Output the (X, Y) coordinate of the center of the cell containing the given text.  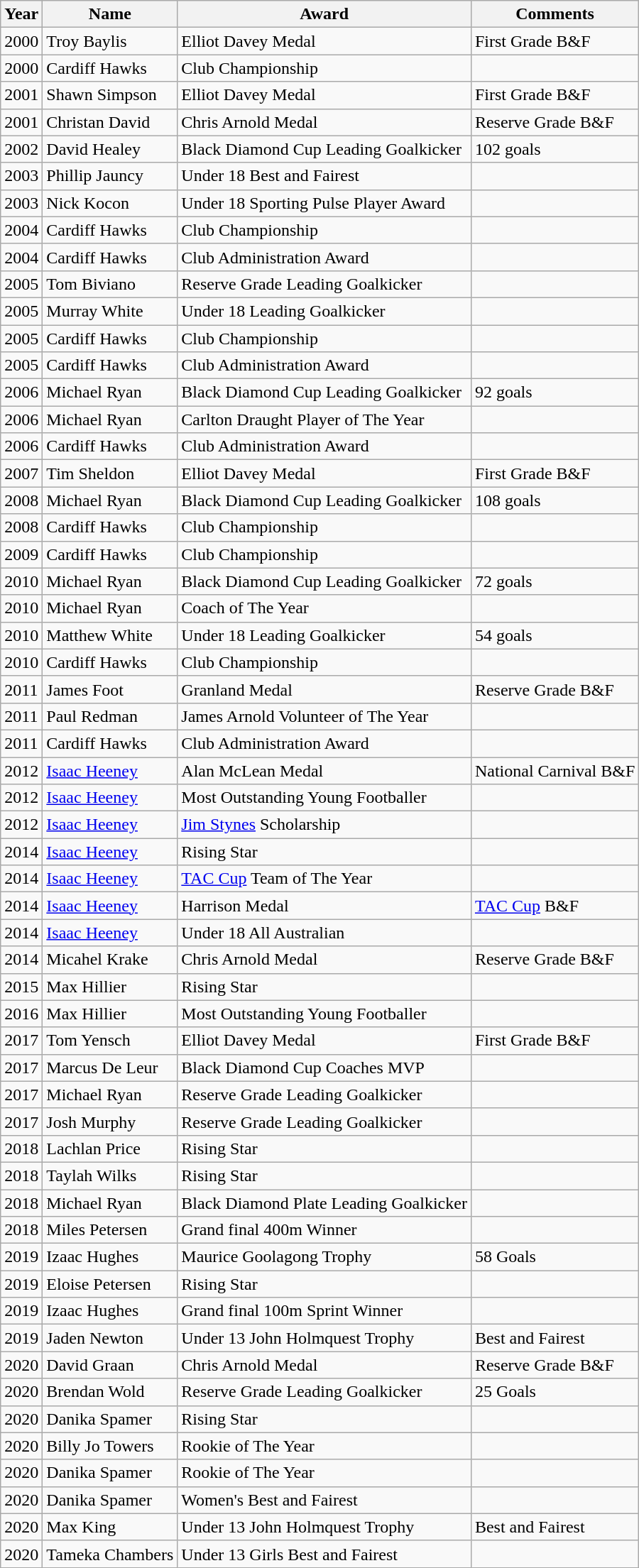
Women's Best and Fairest (324, 1500)
Tameka Chambers (110, 1554)
Harrison Medal (324, 906)
David Healey (110, 149)
Grand final 100m Sprint Winner (324, 1311)
2002 (21, 149)
Year (21, 14)
Comments (555, 14)
102 goals (555, 149)
Paul Redman (110, 716)
2015 (21, 987)
92 goals (555, 393)
58 Goals (555, 1257)
Name (110, 14)
Award (324, 14)
Taylah Wilks (110, 1175)
Tom Biviano (110, 284)
25 Goals (555, 1392)
Matthew White (110, 635)
Murray White (110, 311)
72 goals (555, 581)
Black Diamond Plate Leading Goalkicker (324, 1203)
James Arnold Volunteer of The Year (324, 716)
Alan McLean Medal (324, 770)
Brendan Wold (110, 1392)
Max King (110, 1527)
Shawn Simpson (110, 95)
Jim Stynes Scholarship (324, 825)
Maurice Goolagong Trophy (324, 1257)
Granland Medal (324, 689)
Christan David (110, 122)
Eloise Petersen (110, 1284)
TAC Cup B&F (555, 906)
Under 18 Best and Fairest (324, 176)
Micahel Krake (110, 960)
Tim Sheldon (110, 473)
2016 (21, 1014)
Billy Jo Towers (110, 1446)
National Carnival B&F (555, 770)
Jaden Newton (110, 1338)
Black Diamond Cup Coaches MVP (324, 1068)
2009 (21, 554)
108 goals (555, 500)
Tom Yensch (110, 1041)
Under 18 All Australian (324, 933)
Under 18 Sporting Pulse Player Award (324, 203)
David Graan (110, 1365)
Miles Petersen (110, 1230)
54 goals (555, 635)
2007 (21, 473)
Nick Kocon (110, 203)
James Foot (110, 689)
Under 13 Girls Best and Fairest (324, 1554)
Marcus De Leur (110, 1068)
Josh Murphy (110, 1122)
Troy Baylis (110, 41)
Carlton Draught Player of The Year (324, 420)
Coach of The Year (324, 608)
Lachlan Price (110, 1148)
TAC Cup Team of The Year (324, 879)
Grand final 400m Winner (324, 1230)
Phillip Jauncy (110, 176)
